Capture the cell that displays the provided text and extract its (x, y) central coordinate. 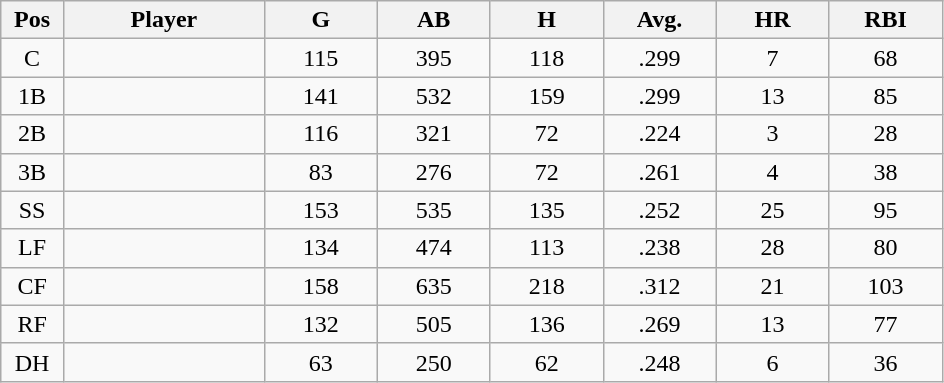
CF (32, 286)
6 (772, 362)
635 (434, 286)
36 (886, 362)
532 (434, 96)
276 (434, 172)
H (546, 20)
RF (32, 324)
95 (886, 210)
135 (546, 210)
Pos (32, 20)
68 (886, 58)
141 (320, 96)
21 (772, 286)
Avg. (660, 20)
321 (434, 134)
.252 (660, 210)
.238 (660, 248)
116 (320, 134)
3B (32, 172)
115 (320, 58)
AB (434, 20)
C (32, 58)
Player (164, 20)
250 (434, 362)
HR (772, 20)
.269 (660, 324)
3 (772, 134)
.248 (660, 362)
474 (434, 248)
134 (320, 248)
505 (434, 324)
DH (32, 362)
85 (886, 96)
1B (32, 96)
2B (32, 134)
158 (320, 286)
.224 (660, 134)
159 (546, 96)
77 (886, 324)
80 (886, 248)
136 (546, 324)
62 (546, 362)
118 (546, 58)
7 (772, 58)
103 (886, 286)
RBI (886, 20)
132 (320, 324)
.312 (660, 286)
63 (320, 362)
.261 (660, 172)
395 (434, 58)
153 (320, 210)
535 (434, 210)
G (320, 20)
83 (320, 172)
113 (546, 248)
LF (32, 248)
SS (32, 210)
25 (772, 210)
4 (772, 172)
218 (546, 286)
38 (886, 172)
